Locate the cell with the specified text and output its (X, Y) center coordinate. 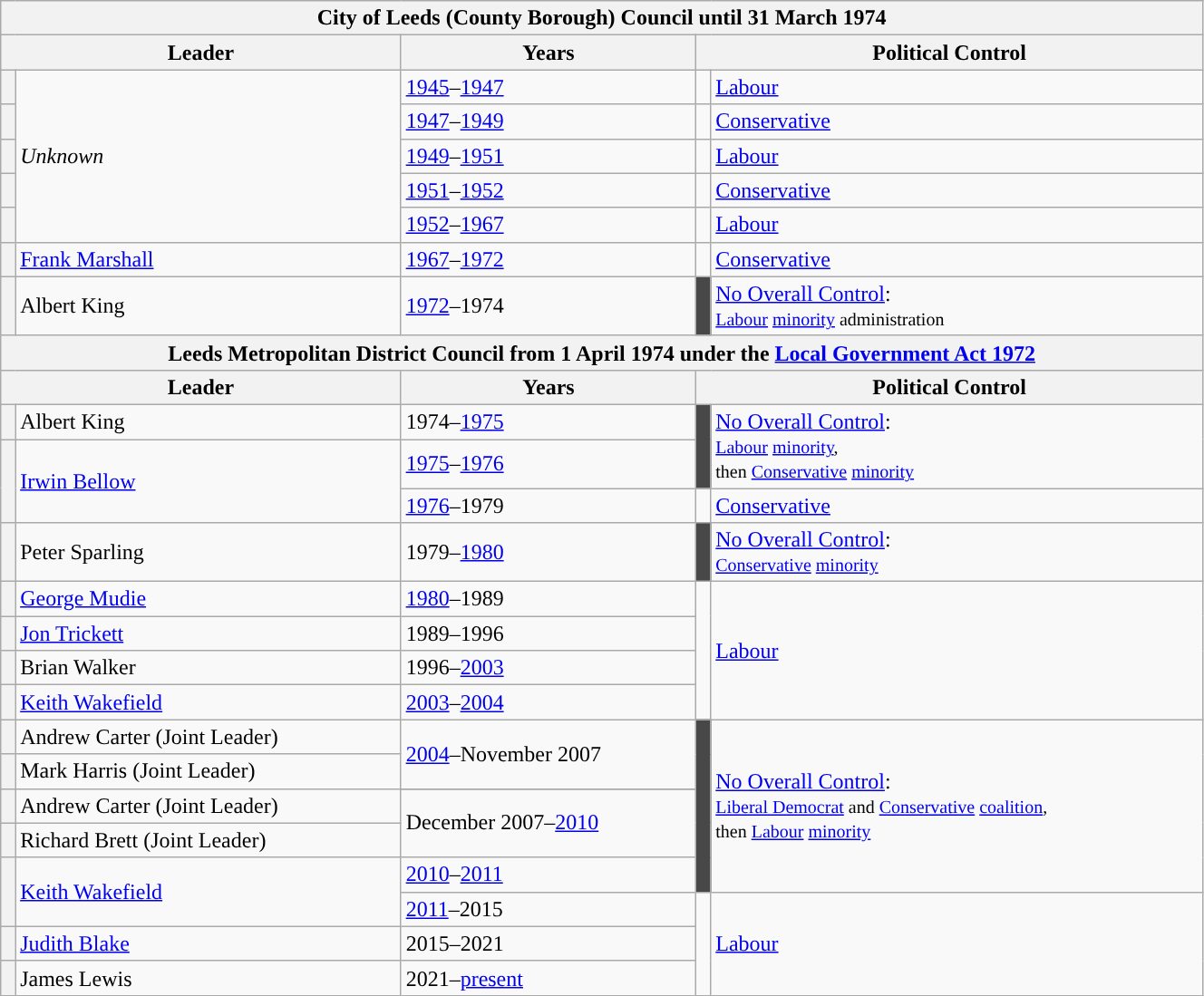
1949–1951 (549, 156)
2015–2021 (549, 943)
Unknown (209, 156)
George Mudie (209, 599)
December 2007–2010 (549, 823)
Richard Brett (Joint Leader) (209, 840)
No Overall Control: Liberal Democrat and Conservative coalition, then Labour minority (957, 806)
1989–1996 (549, 633)
1947–1949 (549, 121)
2003–2004 (549, 702)
City of Leeds (County Borough) Council until 31 March 1974 (602, 18)
No Overall Control: Labour minority, then Conservative minority (957, 446)
2021–present (549, 978)
No Overall Control: Conservative minority (957, 553)
No Overall Control: Labour minority administration (957, 306)
1951–1952 (549, 190)
Leeds Metropolitan District Council from 1 April 1974 under the Local Government Act 1972 (602, 353)
Brian Walker (209, 668)
1976–1979 (549, 505)
1980–1989 (549, 599)
1975–1976 (549, 463)
1967–1972 (549, 259)
Frank Marshall (209, 259)
1974–1975 (549, 421)
Judith Blake (209, 943)
James Lewis (209, 978)
Mark Harris (Joint Leader) (209, 771)
2011–2015 (549, 909)
Peter Sparling (209, 553)
Irwin Bellow (209, 480)
1972–1974 (549, 306)
1979–1980 (549, 553)
2004–November 2007 (549, 754)
Jon Trickett (209, 633)
1952–1967 (549, 225)
1945–1947 (549, 87)
2010–2011 (549, 875)
1996–2003 (549, 668)
